Extract the [x, y] coordinate from the center of the cell holding the provided text.  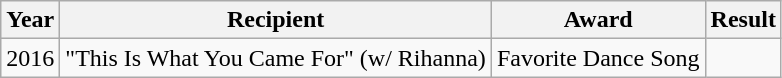
2016 [30, 58]
Result [743, 20]
Year [30, 20]
Award [598, 20]
Favorite Dance Song [598, 58]
"This Is What You Came For" (w/ Rihanna) [276, 58]
Recipient [276, 20]
